Identify which cell holds the provided text, then report its [x, y] central coordinate. 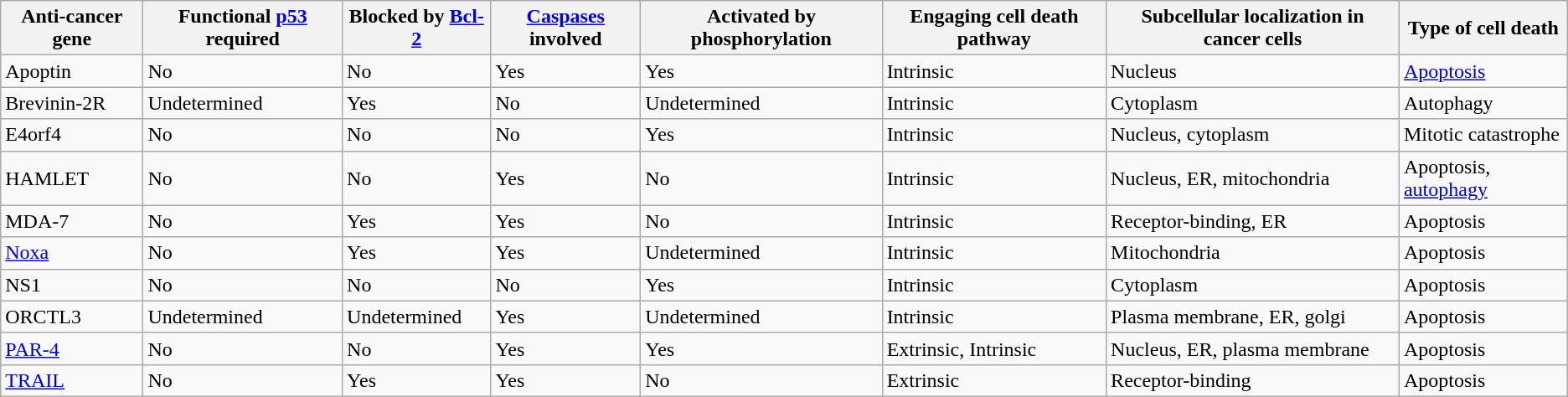
Extrinsic, Intrinsic [993, 348]
Receptor-binding [1253, 380]
Noxa [72, 253]
Type of cell death [1483, 28]
E4orf4 [72, 135]
Autophagy [1483, 103]
Mitotic catastrophe [1483, 135]
Activated by phosphorylation [761, 28]
Extrinsic [993, 380]
Apoptosis, autophagy [1483, 178]
Engaging cell death pathway [993, 28]
Mitochondria [1253, 253]
PAR-4 [72, 348]
MDA-7 [72, 221]
Functional p53 required [243, 28]
Nucleus, ER, mitochondria [1253, 178]
Nucleus, ER, plasma membrane [1253, 348]
ORCTL3 [72, 317]
Anti-cancer gene [72, 28]
Blocked by Bcl-2 [417, 28]
Subcellular localization in cancer cells [1253, 28]
Brevinin-2R [72, 103]
TRAIL [72, 380]
Receptor-binding, ER [1253, 221]
Nucleus, cytoplasm [1253, 135]
Plasma membrane, ER, golgi [1253, 317]
Caspases involved [566, 28]
Nucleus [1253, 71]
NS1 [72, 285]
HAMLET [72, 178]
Apoptin [72, 71]
